Return the (X, Y) coordinate for the center point of the cell that contains the specified text.  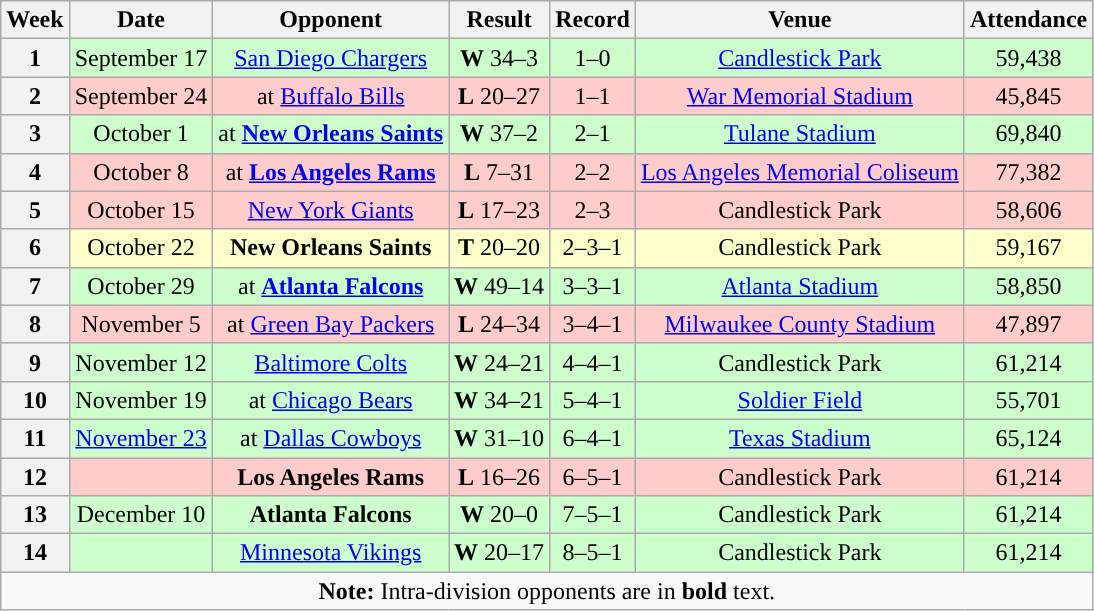
5–4–1 (593, 400)
13 (35, 515)
W 49–14 (500, 286)
Atlanta Stadium (800, 286)
December 10 (141, 515)
Venue (800, 20)
at Dallas Cowboys (331, 438)
2–2 (593, 172)
5 (35, 210)
November 23 (141, 438)
L 7–31 (500, 172)
9 (35, 362)
W 20–17 (500, 553)
2 (35, 96)
at Chicago Bears (331, 400)
1–1 (593, 96)
at Los Angeles Rams (331, 172)
10 (35, 400)
at Buffalo Bills (331, 96)
November 19 (141, 400)
7–5–1 (593, 515)
War Memorial Stadium (800, 96)
11 (35, 438)
November 5 (141, 324)
55,701 (1028, 400)
4 (35, 172)
W 31–10 (500, 438)
59,167 (1028, 248)
W 20–0 (500, 515)
W 37–2 (500, 134)
Opponent (331, 20)
October 29 (141, 286)
3–3–1 (593, 286)
Tulane Stadium (800, 134)
45,845 (1028, 96)
Date (141, 20)
at Atlanta Falcons (331, 286)
8–5–1 (593, 553)
at Green Bay Packers (331, 324)
New Orleans Saints (331, 248)
at New Orleans Saints (331, 134)
New York Giants (331, 210)
3–4–1 (593, 324)
6–4–1 (593, 438)
Texas Stadium (800, 438)
Soldier Field (800, 400)
T 20–20 (500, 248)
Record (593, 20)
2–1 (593, 134)
58,606 (1028, 210)
8 (35, 324)
1 (35, 58)
October 8 (141, 172)
Baltimore Colts (331, 362)
6 (35, 248)
September 24 (141, 96)
58,850 (1028, 286)
69,840 (1028, 134)
October 22 (141, 248)
L 16–26 (500, 477)
L 20–27 (500, 96)
59,438 (1028, 58)
47,897 (1028, 324)
Result (500, 20)
October 1 (141, 134)
W 24–21 (500, 362)
Atlanta Falcons (331, 515)
Los Angeles Memorial Coliseum (800, 172)
November 12 (141, 362)
October 15 (141, 210)
September 17 (141, 58)
77,382 (1028, 172)
6–5–1 (593, 477)
12 (35, 477)
Minnesota Vikings (331, 553)
Note: Intra-division opponents are in bold text. (547, 591)
2–3 (593, 210)
W 34–21 (500, 400)
7 (35, 286)
W 34–3 (500, 58)
Los Angeles Rams (331, 477)
L 17–23 (500, 210)
1–0 (593, 58)
L 24–34 (500, 324)
4–4–1 (593, 362)
14 (35, 553)
3 (35, 134)
2–3–1 (593, 248)
Milwaukee County Stadium (800, 324)
65,124 (1028, 438)
San Diego Chargers (331, 58)
Week (35, 20)
Attendance (1028, 20)
